Identify which cell holds the provided text, then report its (X, Y) central coordinate. 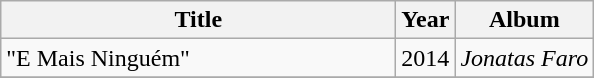
Album (524, 20)
"E Mais Ninguém" (198, 58)
2014 (426, 58)
Year (426, 20)
Title (198, 20)
Jonatas Faro (524, 58)
